Return [X, Y] of the center of cell containing provided text 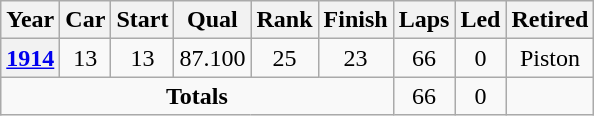
23 [356, 58]
Start [142, 20]
Led [480, 20]
Car [86, 20]
Finish [356, 20]
Retired [550, 20]
Rank [284, 20]
Qual [212, 20]
87.100 [212, 58]
25 [284, 58]
Laps [424, 20]
Year [30, 20]
1914 [30, 58]
Piston [550, 58]
Totals [197, 96]
